Determine the [X, Y] coordinate at the center of the cell enclosing the given text.  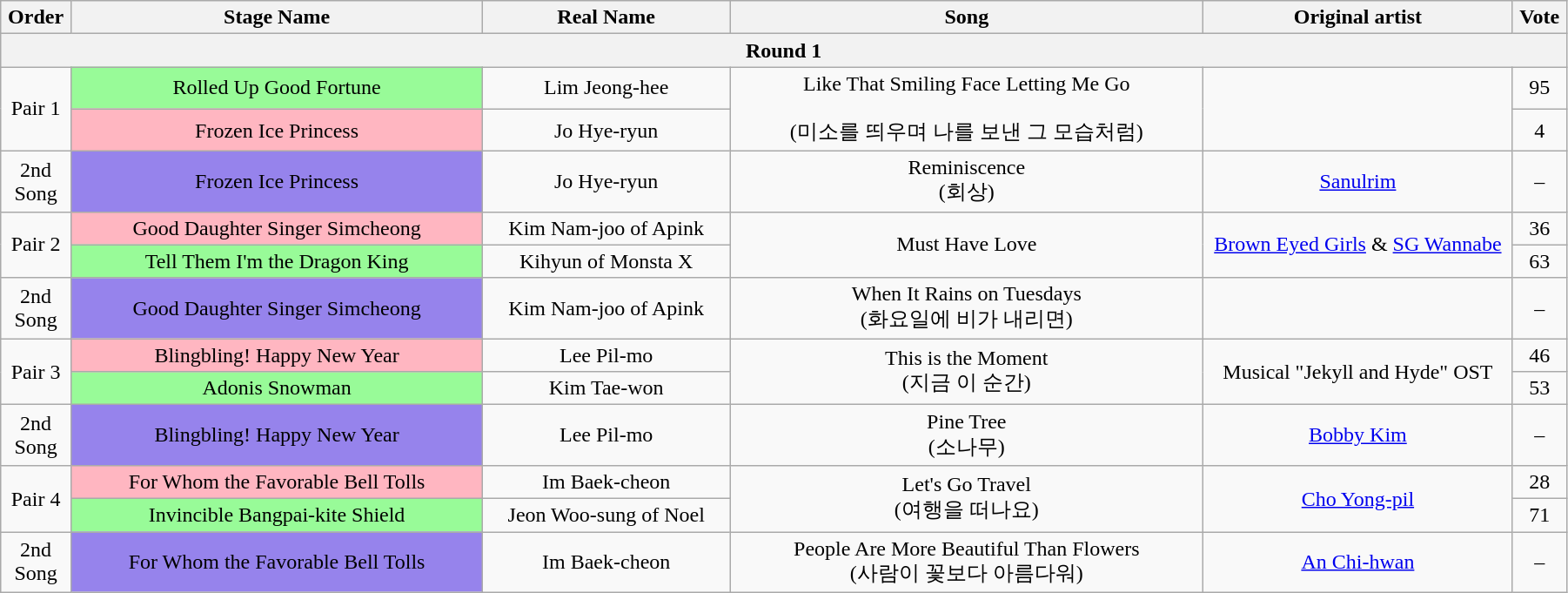
95 [1540, 88]
Let's Go Travel(여행을 떠나요) [967, 498]
Brown Eyed Girls & SG Wannabe [1357, 245]
Lim Jeong-hee [606, 88]
Pair 3 [37, 372]
Rolled Up Good Fortune [277, 88]
Original artist [1357, 17]
Pair 4 [37, 498]
53 [1540, 388]
46 [1540, 355]
4 [1540, 130]
This is the Moment(지금 이 순간) [967, 372]
28 [1540, 482]
Song [967, 17]
Tell Them I'm the Dragon King [277, 261]
When It Rains on Tuesdays(화요일에 비가 내리면) [967, 308]
63 [1540, 261]
Order [37, 17]
Musical "Jekyll and Hyde" OST [1357, 372]
Cho Yong-pil [1357, 498]
71 [1540, 515]
People Are More Beautiful Than Flowers(사람이 꽃보다 아름다워) [967, 562]
Pine Tree(소나무) [967, 435]
Vote [1540, 17]
Real Name [606, 17]
Jeon Woo-sung of Noel [606, 515]
Like That Smiling Face Letting Me Go(미소를 띄우며 나를 보낸 그 모습처럼) [967, 110]
Kihyun of Monsta X [606, 261]
Adonis Snowman [277, 388]
Pair 2 [37, 245]
An Chi-hwan [1357, 562]
36 [1540, 228]
Must Have Love [967, 245]
Pair 1 [37, 110]
Stage Name [277, 17]
Invincible Bangpai-kite Shield [277, 515]
Reminiscence(회상) [967, 181]
Bobby Kim [1357, 435]
Round 1 [784, 51]
Kim Tae-won [606, 388]
Sanulrim [1357, 181]
